Return the [X, Y] coordinate for the center point of the cell that contains the specified text.  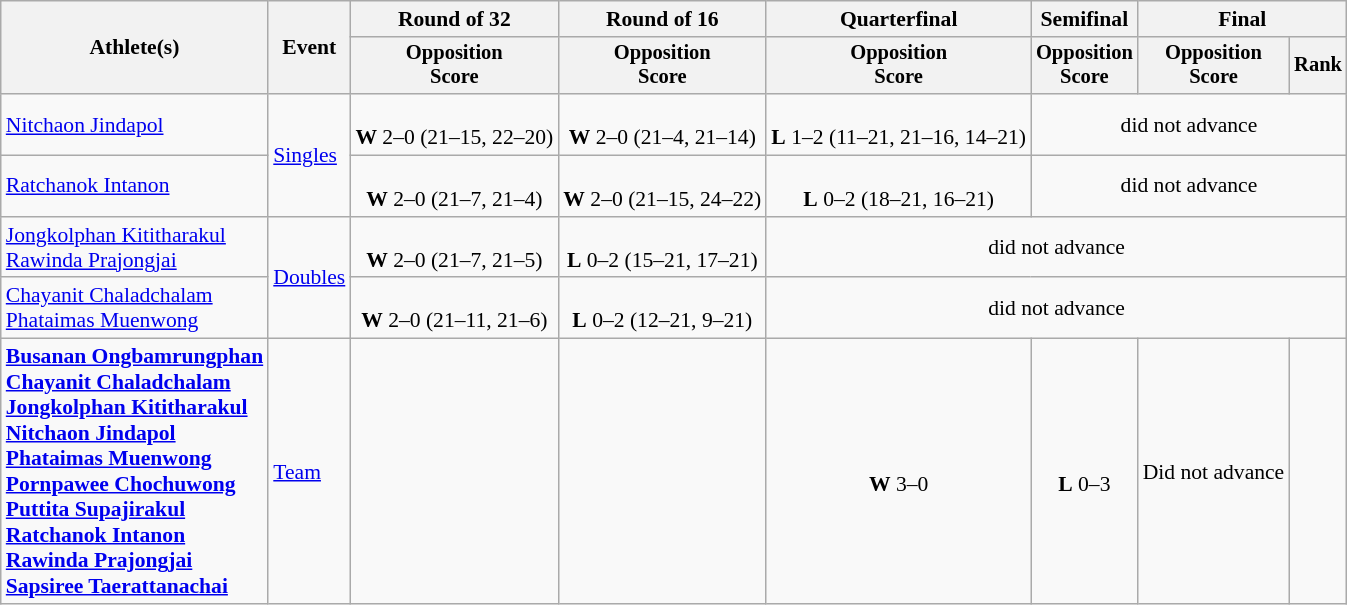
L 1–2 (11–21, 21–16, 14–21) [898, 124]
Did not advance [1214, 472]
W 2–0 (21–11, 21–6) [454, 308]
Semifinal [1084, 19]
Doubles [309, 278]
Nitchaon Jindapol [134, 124]
L 0–2 (12–21, 9–21) [662, 308]
W 2–0 (21–4, 21–14) [662, 124]
W 2–0 (21–15, 22–20) [454, 124]
L 0–2 (18–21, 16–21) [898, 186]
Jongkolphan KititharakulRawinda Prajongjai [134, 248]
Final [1242, 19]
W 3–0 [898, 472]
Round of 32 [454, 19]
W 2–0 (21–7, 21–5) [454, 248]
Team [309, 472]
Quarterfinal [898, 19]
Ratchanok Intanon [134, 186]
L 0–3 [1084, 472]
Athlete(s) [134, 48]
Chayanit ChaladchalamPhataimas Muenwong [134, 308]
Singles [309, 155]
Rank [1318, 66]
W 2–0 (21–15, 24–22) [662, 186]
W 2–0 (21–7, 21–4) [454, 186]
Event [309, 48]
L 0–2 (15–21, 17–21) [662, 248]
Round of 16 [662, 19]
